Detect which cell encompasses the target text, then output its (x, y) center coordinate. 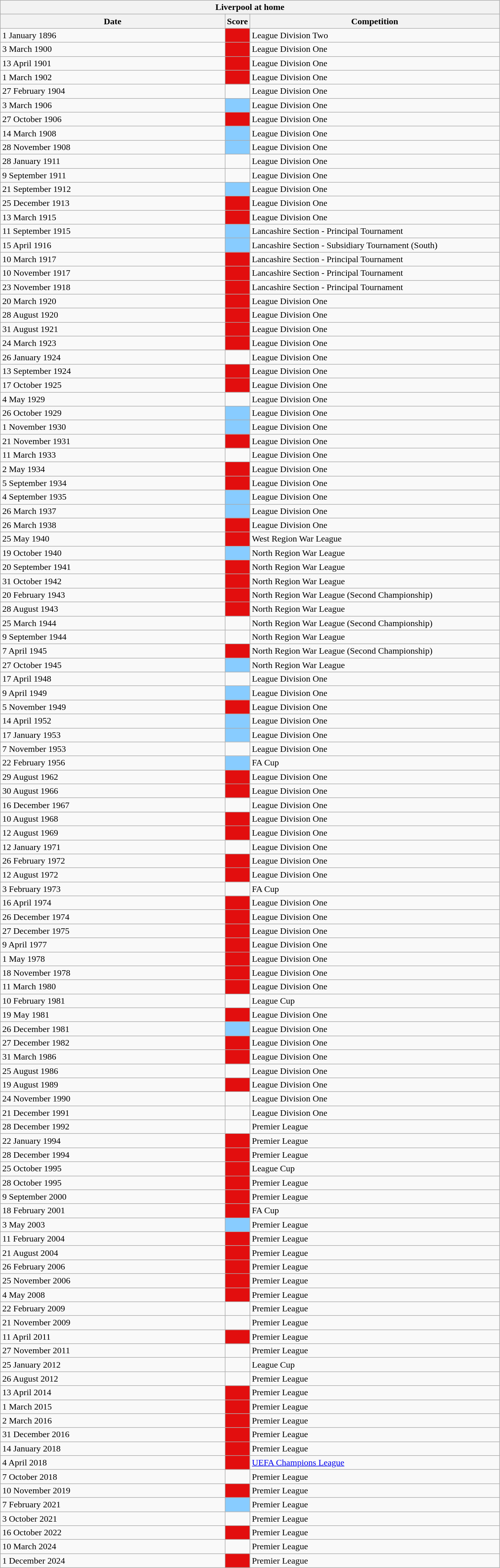
Lancashire Section - Subsidiary Tournament (South) (375, 245)
16 April 1974 (113, 903)
28 December 1992 (113, 1127)
28 August 1943 (113, 609)
25 August 1986 (113, 1071)
23 November 1918 (113, 287)
21 November 2009 (113, 1323)
26 March 1937 (113, 511)
1 December 2024 (113, 1561)
25 May 1940 (113, 539)
22 February 1956 (113, 763)
3 May 2003 (113, 1225)
28 August 1920 (113, 315)
27 December 1982 (113, 1043)
13 September 1924 (113, 371)
17 October 1925 (113, 385)
13 April 2014 (113, 1393)
2 May 1934 (113, 469)
11 February 2004 (113, 1239)
10 February 1981 (113, 1001)
21 November 1931 (113, 441)
25 November 2006 (113, 1281)
20 March 1920 (113, 301)
10 November 1917 (113, 273)
19 October 1940 (113, 553)
1 May 1978 (113, 959)
10 March 1917 (113, 259)
31 October 1942 (113, 581)
7 February 2021 (113, 1504)
2 March 2016 (113, 1421)
28 December 1994 (113, 1155)
31 December 2016 (113, 1435)
26 August 2012 (113, 1379)
27 February 1904 (113, 91)
4 May 1929 (113, 399)
26 January 1924 (113, 357)
14 January 2018 (113, 1449)
10 March 2024 (113, 1547)
21 December 1991 (113, 1113)
5 September 1934 (113, 483)
League Division Two (375, 35)
26 October 1929 (113, 413)
5 November 1949 (113, 707)
19 May 1981 (113, 1015)
17 January 1953 (113, 735)
9 April 1977 (113, 945)
30 August 1966 (113, 791)
13 March 1915 (113, 217)
21 August 2004 (113, 1253)
24 March 1923 (113, 343)
1 November 1930 (113, 427)
11 March 1980 (113, 987)
14 March 1908 (113, 133)
9 September 1911 (113, 175)
3 February 1973 (113, 889)
UEFA Champions League (375, 1462)
25 October 1995 (113, 1169)
28 October 1995 (113, 1183)
Score (237, 21)
12 August 1972 (113, 875)
25 March 1944 (113, 623)
7 October 2018 (113, 1476)
3 October 2021 (113, 1519)
20 September 1941 (113, 567)
27 December 1975 (113, 931)
27 October 1945 (113, 665)
15 April 1916 (113, 245)
28 November 1908 (113, 147)
26 December 1974 (113, 917)
13 April 1901 (113, 63)
3 March 1900 (113, 49)
18 November 1978 (113, 973)
26 December 1981 (113, 1029)
1 March 1902 (113, 77)
16 December 1967 (113, 805)
20 February 1943 (113, 595)
11 April 2011 (113, 1337)
18 February 2001 (113, 1211)
12 January 1971 (113, 847)
26 March 1938 (113, 525)
9 April 1949 (113, 693)
31 March 1986 (113, 1057)
Competition (375, 21)
11 September 1915 (113, 231)
16 October 2022 (113, 1533)
3 March 1906 (113, 105)
West Region War League (375, 539)
27 October 1906 (113, 119)
10 November 2019 (113, 1490)
14 April 1952 (113, 721)
4 September 1935 (113, 497)
Liverpool at home (250, 7)
7 November 1953 (113, 749)
25 December 1913 (113, 203)
24 November 1990 (113, 1099)
9 September 1944 (113, 637)
21 September 1912 (113, 189)
22 January 1994 (113, 1141)
28 January 1911 (113, 161)
19 August 1989 (113, 1085)
4 May 2008 (113, 1294)
12 August 1969 (113, 833)
7 April 1945 (113, 651)
29 August 1962 (113, 777)
1 March 2015 (113, 1407)
26 February 1972 (113, 861)
27 November 2011 (113, 1351)
11 March 1933 (113, 455)
25 January 2012 (113, 1365)
26 February 2006 (113, 1267)
Date (113, 21)
17 April 1948 (113, 679)
9 September 2000 (113, 1197)
10 August 1968 (113, 819)
4 April 2018 (113, 1462)
31 August 1921 (113, 329)
22 February 2009 (113, 1309)
1 January 1896 (113, 35)
